Provide the [X, Y] coordinate of the cell's center where the given text is located.  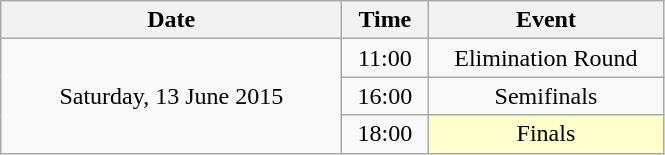
Elimination Round [546, 58]
Event [546, 20]
Time [385, 20]
16:00 [385, 96]
Date [172, 20]
11:00 [385, 58]
Finals [546, 134]
Saturday, 13 June 2015 [172, 96]
Semifinals [546, 96]
18:00 [385, 134]
